Scan for the cell matching the given text and deliver its (X, Y) coordinate at center. 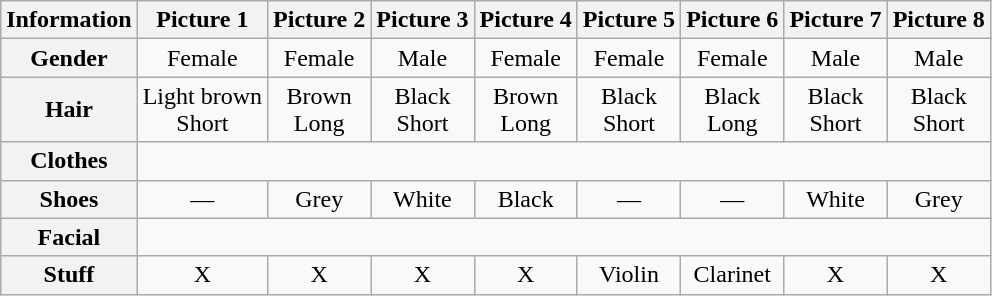
Picture 2 (320, 20)
Shoes (69, 199)
Picture 5 (628, 20)
Stuff (69, 275)
Picture 6 (732, 20)
Picture 1 (202, 20)
Clothes (69, 161)
Picture 3 (422, 20)
Picture 8 (938, 20)
Picture 7 (836, 20)
Hair (69, 110)
Violin (628, 275)
Black (526, 199)
Clarinet (732, 275)
Information (69, 20)
Light brownShort (202, 110)
Picture 4 (526, 20)
Facial (69, 237)
Gender (69, 58)
BlackLong (732, 110)
